Find where the given text appears and provide that cell's center as [X, Y] coordinate. 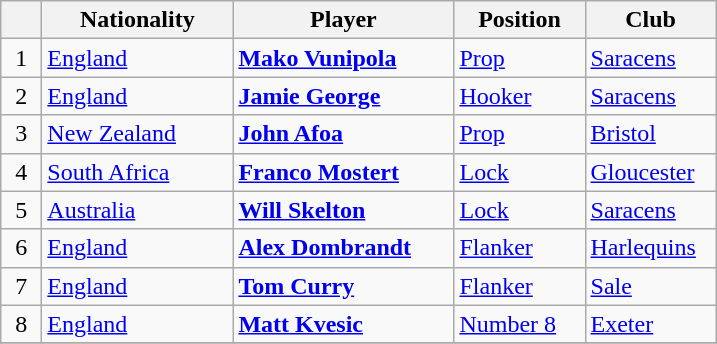
South Africa [138, 172]
Alex Dombrandt [344, 248]
Gloucester [650, 172]
Club [650, 20]
Player [344, 20]
Position [520, 20]
Harlequins [650, 248]
Franco Mostert [344, 172]
Bristol [650, 134]
Hooker [520, 96]
3 [22, 134]
Australia [138, 210]
Mako Vunipola [344, 58]
Sale [650, 286]
John Afoa [344, 134]
8 [22, 324]
New Zealand [138, 134]
7 [22, 286]
2 [22, 96]
Exeter [650, 324]
Jamie George [344, 96]
4 [22, 172]
Will Skelton [344, 210]
1 [22, 58]
Number 8 [520, 324]
Matt Kvesic [344, 324]
Nationality [138, 20]
5 [22, 210]
6 [22, 248]
Tom Curry [344, 286]
